Output the (x, y) coordinate of the center of the cell containing the given text.  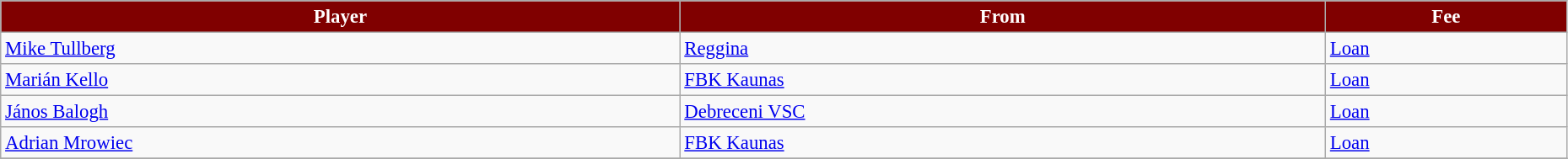
Reggina (1002, 49)
Mike Tullberg (341, 49)
Debreceni VSC (1002, 112)
From (1002, 17)
Adrian Mrowiec (341, 143)
Fee (1447, 17)
János Balogh (341, 112)
Player (341, 17)
Marián Kello (341, 80)
